Capture the cell that displays the provided text and extract its [X, Y] central coordinate. 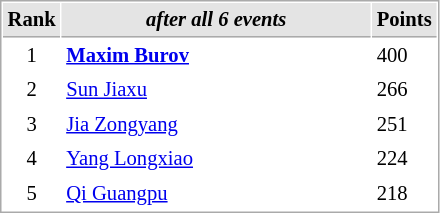
400 [404, 56]
Yang Longxiao [216, 158]
after all 6 events [216, 20]
Jia Zongyang [216, 124]
251 [404, 124]
2 [32, 90]
Rank [32, 20]
3 [32, 124]
5 [32, 194]
Points [404, 20]
Maxim Burov [216, 56]
266 [404, 90]
4 [32, 158]
218 [404, 194]
224 [404, 158]
Sun Jiaxu [216, 90]
1 [32, 56]
Qi Guangpu [216, 194]
